Provide the (X, Y) coordinate of the cell's center where the given text is located.  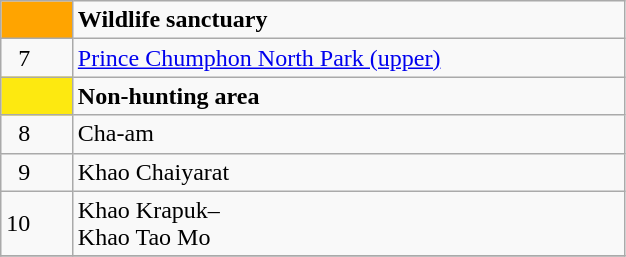
7 (37, 58)
8 (37, 134)
Wildlife sanctuary (348, 20)
Khao Krapuk–Khao Tao Mo (348, 224)
Cha-am (348, 134)
Khao Chaiyarat (348, 172)
10 (37, 224)
9 (37, 172)
Non-hunting area (348, 96)
Prince Chumphon North Park (upper) (348, 58)
